Extract the [x, y] coordinate from the center of the cell holding the provided text.  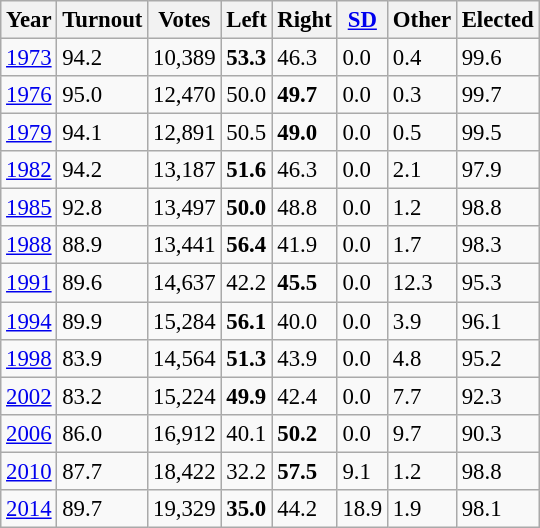
1988 [29, 245]
16,912 [184, 433]
12,470 [184, 95]
0.4 [422, 58]
89.6 [102, 283]
1973 [29, 58]
94.1 [102, 133]
13,497 [184, 208]
45.5 [304, 283]
99.5 [498, 133]
3.9 [422, 321]
86.0 [102, 433]
14,564 [184, 358]
42.2 [246, 283]
1985 [29, 208]
Elected [498, 20]
7.7 [422, 396]
12,891 [184, 133]
1982 [29, 170]
49.0 [304, 133]
49.9 [246, 396]
1998 [29, 358]
99.7 [498, 95]
89.9 [102, 321]
13,187 [184, 170]
83.9 [102, 358]
87.7 [102, 471]
99.6 [498, 58]
83.2 [102, 396]
49.7 [304, 95]
10,389 [184, 58]
2.1 [422, 170]
35.0 [246, 509]
1.7 [422, 245]
1994 [29, 321]
50.5 [246, 133]
1.9 [422, 509]
14,637 [184, 283]
Turnout [102, 20]
32.2 [246, 471]
43.9 [304, 358]
95.0 [102, 95]
48.8 [304, 208]
42.4 [304, 396]
95.3 [498, 283]
4.8 [422, 358]
1979 [29, 133]
Year [29, 20]
95.2 [498, 358]
51.6 [246, 170]
Other [422, 20]
57.5 [304, 471]
88.9 [102, 245]
2014 [29, 509]
13,441 [184, 245]
1976 [29, 95]
98.3 [498, 245]
53.3 [246, 58]
Votes [184, 20]
89.7 [102, 509]
50.2 [304, 433]
2006 [29, 433]
9.7 [422, 433]
56.4 [246, 245]
0.3 [422, 95]
40.0 [304, 321]
18,422 [184, 471]
Right [304, 20]
41.9 [304, 245]
98.1 [498, 509]
2010 [29, 471]
15,284 [184, 321]
90.3 [498, 433]
56.1 [246, 321]
19,329 [184, 509]
92.8 [102, 208]
97.9 [498, 170]
40.1 [246, 433]
SD [362, 20]
15,224 [184, 396]
Left [246, 20]
0.5 [422, 133]
44.2 [304, 509]
9.1 [362, 471]
18.9 [362, 509]
12.3 [422, 283]
51.3 [246, 358]
1991 [29, 283]
2002 [29, 396]
96.1 [498, 321]
92.3 [498, 396]
